Provide the [x, y] coordinate of the cell's center where the given text is located.  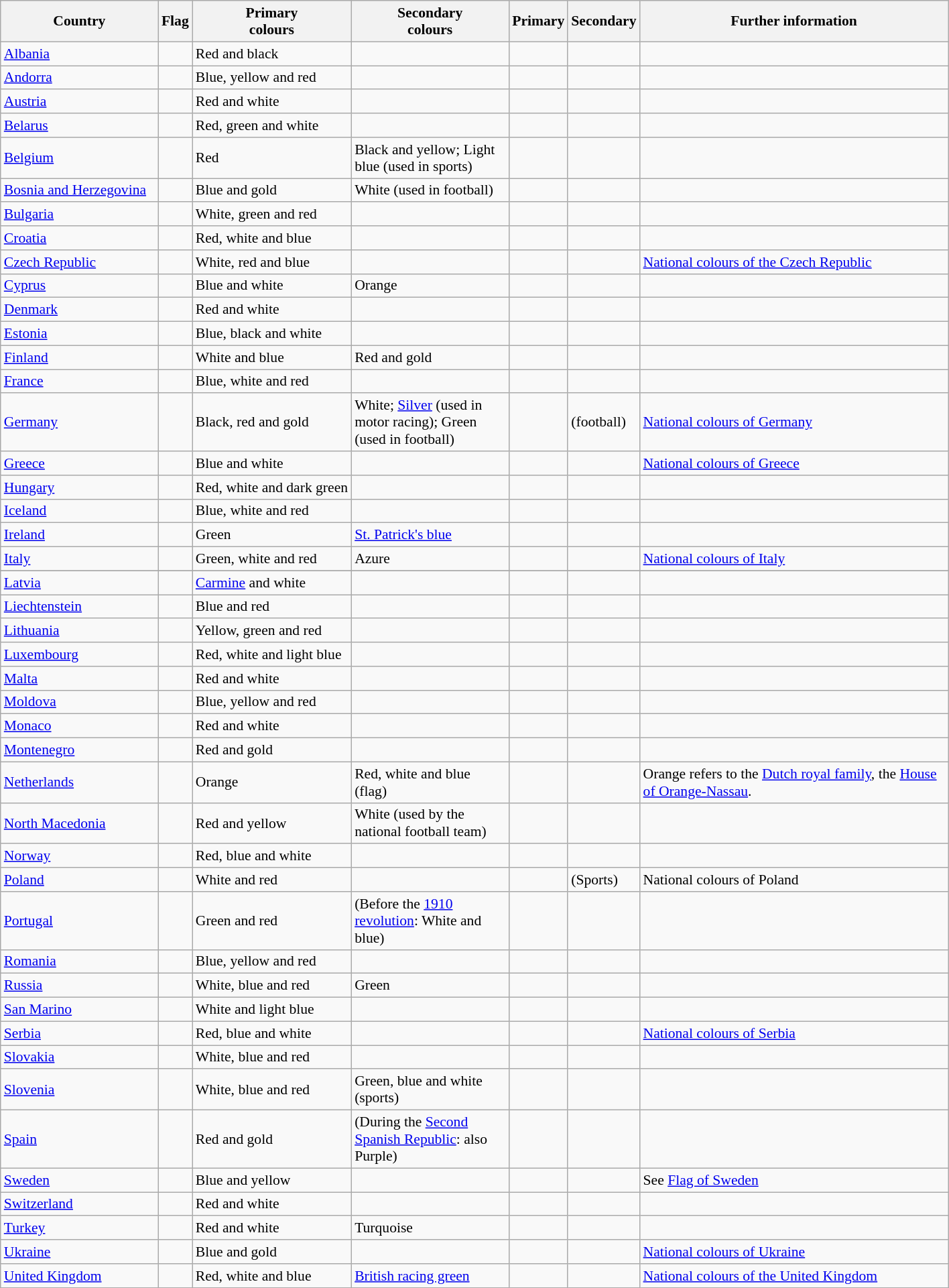
Poland [79, 880]
Lithuania [79, 631]
Austria [79, 102]
Black, red and gold [272, 422]
Green, blue and white (sports) [430, 1090]
Blue and yellow [272, 1180]
White (used by the national football team) [430, 823]
National colours of Italy [794, 559]
(football) [603, 422]
Red and yellow [272, 823]
Cyprus [79, 286]
National colours of Ukraine [794, 1252]
National colours of Greece [794, 463]
Flag [176, 21]
Switzerland [79, 1204]
Blue and red [272, 607]
Croatia [79, 238]
British racing green [430, 1276]
Belarus [79, 125]
Secondary [603, 21]
Finland [79, 357]
Norway [79, 856]
White and light blue [272, 1010]
Bulgaria [79, 215]
Carmine and white [272, 583]
San Marino [79, 1010]
France [79, 382]
Germany [79, 422]
Russia [79, 986]
Andorra [79, 78]
Further information [794, 21]
Green and red [272, 921]
Portugal [79, 921]
(Sports) [603, 880]
Netherlands [79, 782]
White (used in football) [430, 190]
Slovenia [79, 1090]
Iceland [79, 511]
Czech Republic [79, 262]
(During the Second Spanish Republic: also Purple) [430, 1140]
Estonia [79, 334]
Montenegro [79, 750]
Ukraine [79, 1252]
Spain [79, 1140]
Secondarycolours [430, 21]
White, green and red [272, 215]
Red, white and blue (flag) [430, 782]
National colours of the United Kingdom [794, 1276]
Bosnia and Herzegovina [79, 190]
Blue, black and white [272, 334]
Green, white and red [272, 559]
Red and black [272, 54]
Malta [79, 679]
Yellow, green and red [272, 631]
Moldova [79, 702]
See Flag of Sweden [794, 1180]
National colours of Germany [794, 422]
Luxembourg [79, 654]
Primary [538, 21]
Turquoise [430, 1228]
Albania [79, 54]
Ireland [79, 535]
National colours of the Czech Republic [794, 262]
Italy [79, 559]
Red [272, 158]
Belgium [79, 158]
White; Silver (used in motor racing); Green (used in football) [430, 422]
Slovakia [79, 1057]
Red, white and light blue [272, 654]
North Macedonia [79, 823]
St. Patrick's blue [430, 535]
Primarycolours [272, 21]
Denmark [79, 310]
Country [79, 21]
Hungary [79, 487]
White and blue [272, 357]
Liechtenstein [79, 607]
Azure [430, 559]
Serbia [79, 1033]
Turkey [79, 1228]
(Before the 1910 revolution: White and blue) [430, 921]
Red, green and white [272, 125]
Monaco [79, 726]
White and red [272, 880]
White, red and blue [272, 262]
Black and yellow; Light blue (used in sports) [430, 158]
Orange refers to the Dutch royal family, the House of Orange-Nassau. [794, 782]
Greece [79, 463]
National colours of Poland [794, 880]
United Kingdom [79, 1276]
National colours of Serbia [794, 1033]
Latvia [79, 583]
Red, white and dark green [272, 487]
Sweden [79, 1180]
Romania [79, 961]
